Return (x, y) of the center of cell containing provided text 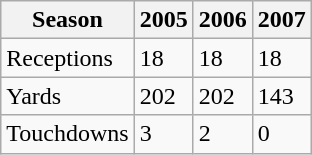
Touchdowns (68, 134)
2007 (282, 20)
Season (68, 20)
2006 (222, 20)
2 (222, 134)
3 (164, 134)
0 (282, 134)
2005 (164, 20)
Receptions (68, 58)
143 (282, 96)
Yards (68, 96)
